From the cell containing the given text, extract its center point as [x, y] coordinate. 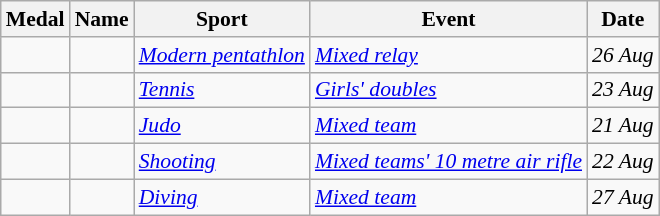
Sport [222, 19]
Event [448, 19]
Girls' doubles [448, 90]
22 Aug [623, 162]
Name [102, 19]
Tennis [222, 90]
27 Aug [623, 197]
Shooting [222, 162]
26 Aug [623, 55]
Mixed teams' 10 metre air rifle [448, 162]
23 Aug [623, 90]
Medal [36, 19]
Diving [222, 197]
Modern pentathlon [222, 55]
Mixed relay [448, 55]
Date [623, 19]
21 Aug [623, 126]
Judo [222, 126]
